Search for the cell housing the specified text and yield its [X, Y] center coordinate. 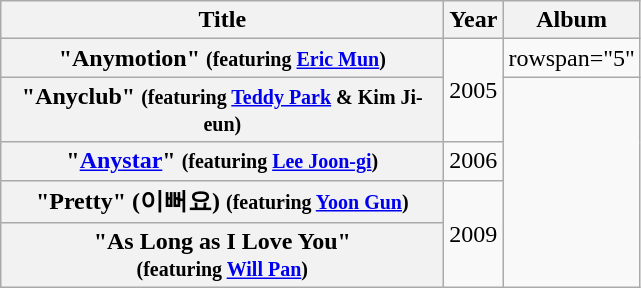
"Pretty" (이뻐요) (featuring Yoon Gun) [222, 202]
2005 [474, 90]
"Anyclub" (featuring Teddy Park & Kim Ji-eun) [222, 110]
"Anystar" (featuring Lee Joon-gi) [222, 161]
Year [474, 20]
"Anymotion" (featuring Eric Mun) [222, 58]
rowspan="5" [572, 58]
Album [572, 20]
2006 [474, 161]
"As Long as I Love You"(featuring Will Pan) [222, 256]
2009 [474, 234]
Title [222, 20]
